Provide the [X, Y] coordinate of the cell's center where the given text is located.  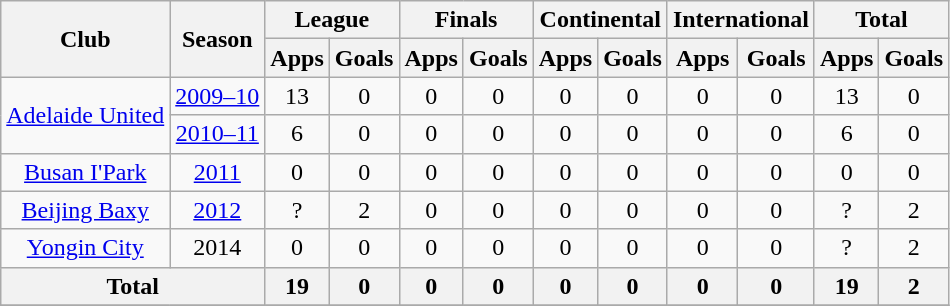
Busan I'Park [86, 172]
Club [86, 39]
2010–11 [218, 134]
2009–10 [218, 96]
League [332, 20]
2014 [218, 248]
Finals [466, 20]
Beijing Baxy [86, 210]
Season [218, 39]
2011 [218, 172]
International [740, 20]
Yongin City [86, 248]
Adelaide United [86, 115]
Continental [600, 20]
2012 [218, 210]
